Determine the (X, Y) coordinate at the center of the cell enclosing the given text.  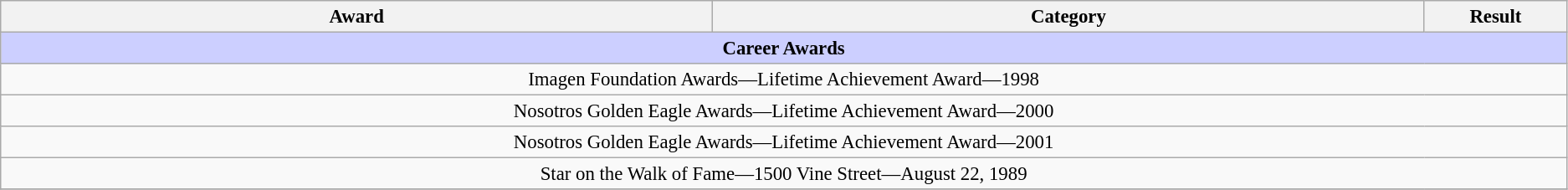
Nosotros Golden Eagle Awards—Lifetime Achievement Award—2001 (784, 142)
Result (1495, 17)
Category (1069, 17)
Nosotros Golden Eagle Awards—Lifetime Achievement Award—2000 (784, 111)
Imagen Foundation Awards—Lifetime Achievement Award—1998 (784, 80)
Star on the Walk of Fame—1500 Vine Street—August 22, 1989 (784, 174)
Award (356, 17)
Career Awards (784, 49)
